Extract the (X, Y) coordinate from the center of the cell holding the provided text.  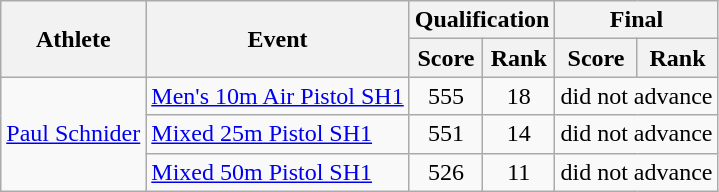
555 (446, 96)
Athlete (74, 39)
Event (278, 39)
Final (636, 20)
11 (519, 172)
551 (446, 134)
526 (446, 172)
Paul Schnider (74, 134)
18 (519, 96)
Mixed 25m Pistol SH1 (278, 134)
14 (519, 134)
Qualification (482, 20)
Mixed 50m Pistol SH1 (278, 172)
Men's 10m Air Pistol SH1 (278, 96)
